Extract the (X, Y) coordinate from the center of the cell holding the provided text.  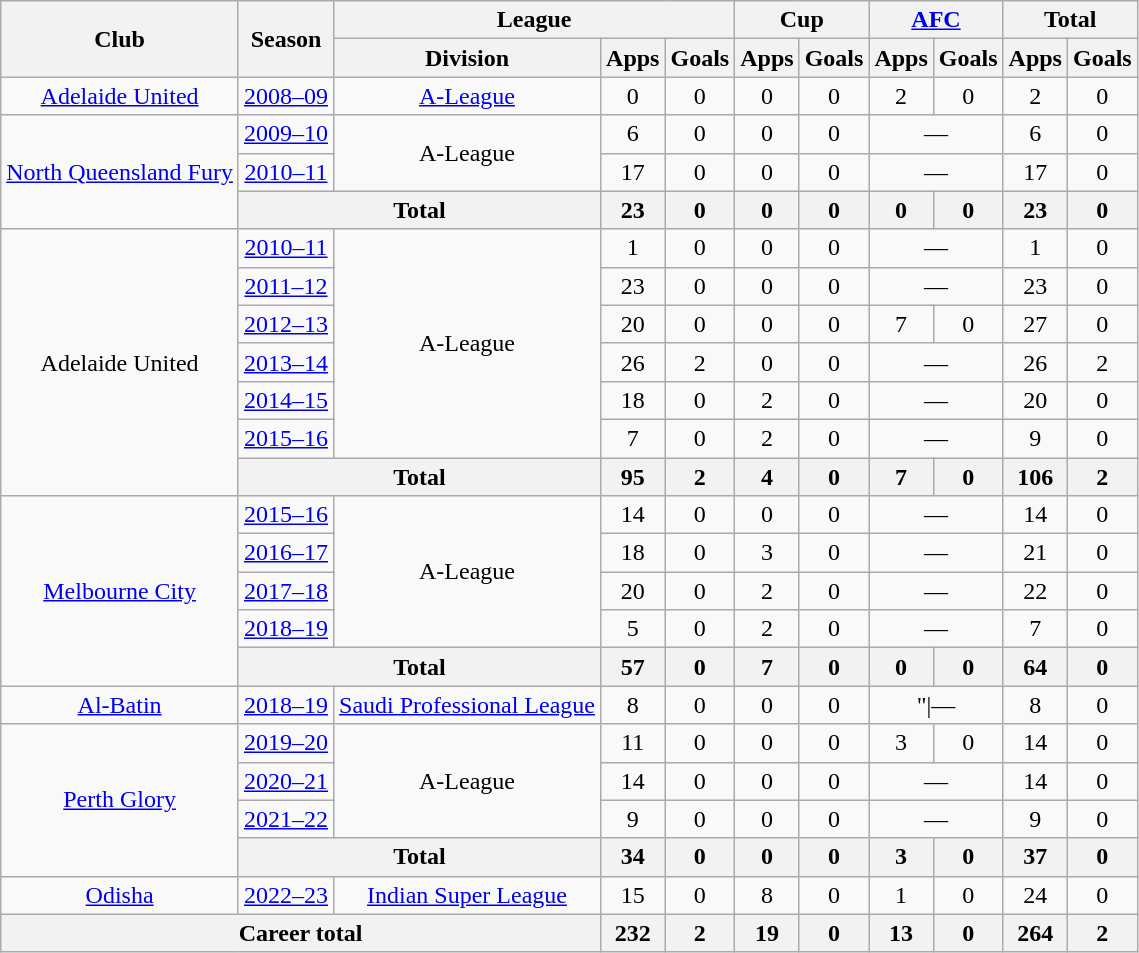
2016–17 (286, 553)
Club (120, 39)
57 (633, 667)
11 (633, 743)
2012–13 (286, 324)
22 (1035, 591)
2009–10 (286, 134)
64 (1035, 667)
2021–22 (286, 819)
232 (633, 933)
Division (468, 58)
264 (1035, 933)
2008–09 (286, 96)
24 (1035, 895)
Season (286, 39)
2020–21 (286, 781)
2013–14 (286, 362)
5 (633, 629)
Cup (802, 20)
Indian Super League (468, 895)
15 (633, 895)
North Queensland Fury (120, 172)
27 (1035, 324)
95 (633, 477)
League (534, 20)
Saudi Professional League (468, 705)
"|— (936, 705)
21 (1035, 553)
2014–15 (286, 400)
2022–23 (286, 895)
2019–20 (286, 743)
Career total (301, 933)
Odisha (120, 895)
19 (767, 933)
2017–18 (286, 591)
2011–12 (286, 286)
Melbourne City (120, 591)
AFC (936, 20)
37 (1035, 857)
34 (633, 857)
Perth Glory (120, 800)
4 (767, 477)
106 (1035, 477)
13 (901, 933)
Al-Batin (120, 705)
